Find where the given text appears and provide that cell's center as [X, Y] coordinate. 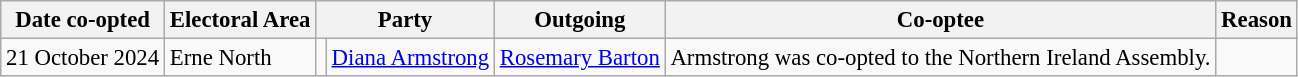
Armstrong was co-opted to the Northern Ireland Assembly. [940, 58]
Reason [1256, 20]
Party [406, 20]
21 October 2024 [83, 58]
Outgoing [580, 20]
Date co-opted [83, 20]
Electoral Area [240, 20]
Diana Armstrong [410, 58]
Erne North [240, 58]
Co-optee [940, 20]
Rosemary Barton [580, 58]
